Output the (x, y) coordinate of the center of the cell containing the given text.  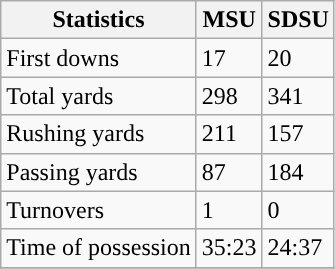
Turnovers (99, 210)
Rushing yards (99, 134)
Passing yards (99, 172)
184 (298, 172)
0 (298, 210)
SDSU (298, 20)
157 (298, 134)
Statistics (99, 20)
211 (229, 134)
17 (229, 58)
First downs (99, 58)
298 (229, 96)
87 (229, 172)
MSU (229, 20)
341 (298, 96)
20 (298, 58)
35:23 (229, 248)
1 (229, 210)
Time of possession (99, 248)
24:37 (298, 248)
Total yards (99, 96)
